Return the (x, y) coordinate for the center point of the cell that contains the specified text.  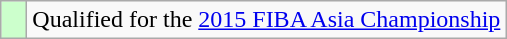
Qualified for the 2015 FIBA Asia Championship (266, 20)
